Pinpoint the cell where the given text exists, returning its (x, y) midpoint coordinate. 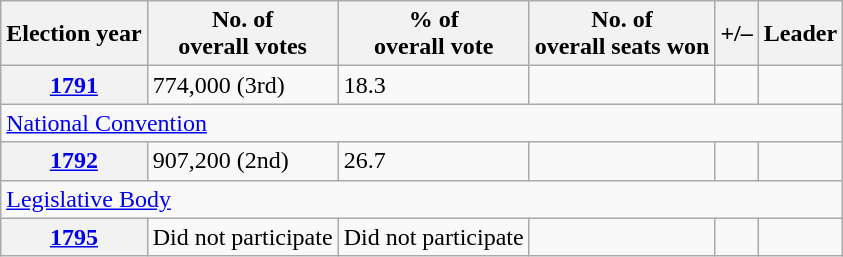
+/– (736, 34)
Legislative Body (422, 199)
No. ofoverall seats won (622, 34)
1791 (74, 85)
Leader (800, 34)
1792 (74, 161)
774,000 (3rd) (242, 85)
No. ofoverall votes (242, 34)
Election year (74, 34)
907,200 (2nd) (242, 161)
National Convention (422, 123)
18.3 (434, 85)
26.7 (434, 161)
% ofoverall vote (434, 34)
1795 (74, 237)
